Detect which cell encompasses the target text, then output its (x, y) center coordinate. 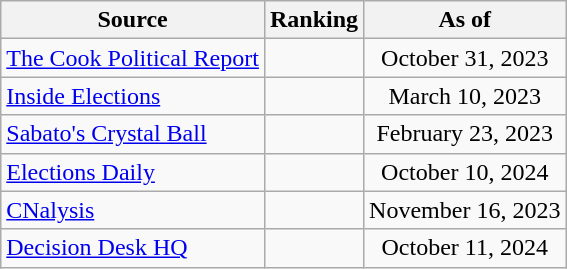
CNalysis (133, 210)
Inside Elections (133, 96)
Source (133, 20)
November 16, 2023 (465, 210)
Ranking (314, 20)
March 10, 2023 (465, 96)
October 10, 2024 (465, 172)
Decision Desk HQ (133, 248)
Elections Daily (133, 172)
October 11, 2024 (465, 248)
The Cook Political Report (133, 58)
February 23, 2023 (465, 134)
Sabato's Crystal Ball (133, 134)
October 31, 2023 (465, 58)
As of (465, 20)
